Find where the given text appears and provide that cell's center as [x, y] coordinate. 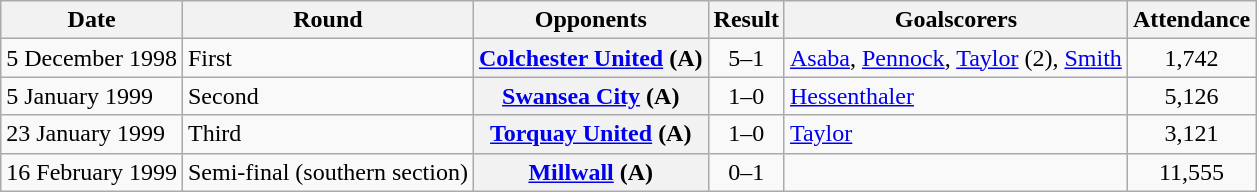
3,121 [1191, 134]
Taylor [956, 134]
5,126 [1191, 96]
Colchester United (A) [590, 58]
Opponents [590, 20]
11,555 [1191, 172]
Swansea City (A) [590, 96]
Third [328, 134]
Hessenthaler [956, 96]
Torquay United (A) [590, 134]
16 February 1999 [92, 172]
Attendance [1191, 20]
Second [328, 96]
Round [328, 20]
Asaba, Pennock, Taylor (2), Smith [956, 58]
Date [92, 20]
5 December 1998 [92, 58]
23 January 1999 [92, 134]
Goalscorers [956, 20]
5–1 [746, 58]
1,742 [1191, 58]
First [328, 58]
0–1 [746, 172]
Millwall (A) [590, 172]
Semi-final (southern section) [328, 172]
5 January 1999 [92, 96]
Result [746, 20]
